Pinpoint the cell where the given text exists, returning its [X, Y] midpoint coordinate. 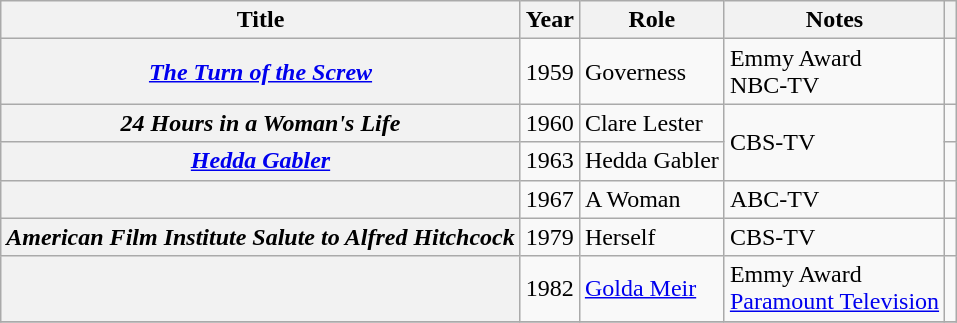
Title [261, 20]
Emmy AwardParamount Television [834, 288]
The Turn of the Screw [261, 72]
A Woman [652, 199]
1960 [550, 123]
Golda Meir [652, 288]
Governess [652, 72]
1959 [550, 72]
Year [550, 20]
1982 [550, 288]
Notes [834, 20]
1963 [550, 161]
1967 [550, 199]
Herself [652, 237]
1979 [550, 237]
Role [652, 20]
ABC-TV [834, 199]
24 Hours in a Woman's Life [261, 123]
Emmy AwardNBC-TV [834, 72]
American Film Institute Salute to Alfred Hitchcock [261, 237]
Clare Lester [652, 123]
